Identify which cell holds the provided text, then report its (x, y) central coordinate. 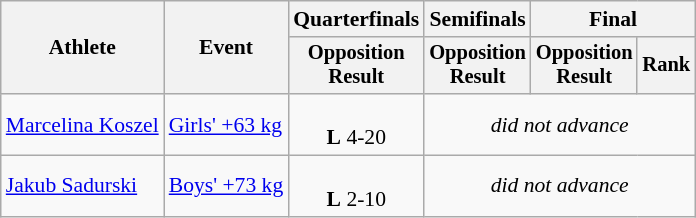
Boys' +73 kg (226, 186)
Athlete (82, 48)
L 4-20 (356, 124)
Girls' +63 kg (226, 124)
Jakub Sadurski (82, 186)
Rank (666, 66)
Quarterfinals (356, 19)
Marcelina Koszel (82, 124)
Semifinals (478, 19)
Final (613, 19)
L 2-10 (356, 186)
Event (226, 48)
